Determine the [X, Y] coordinate at the center of the cell enclosing the given text.  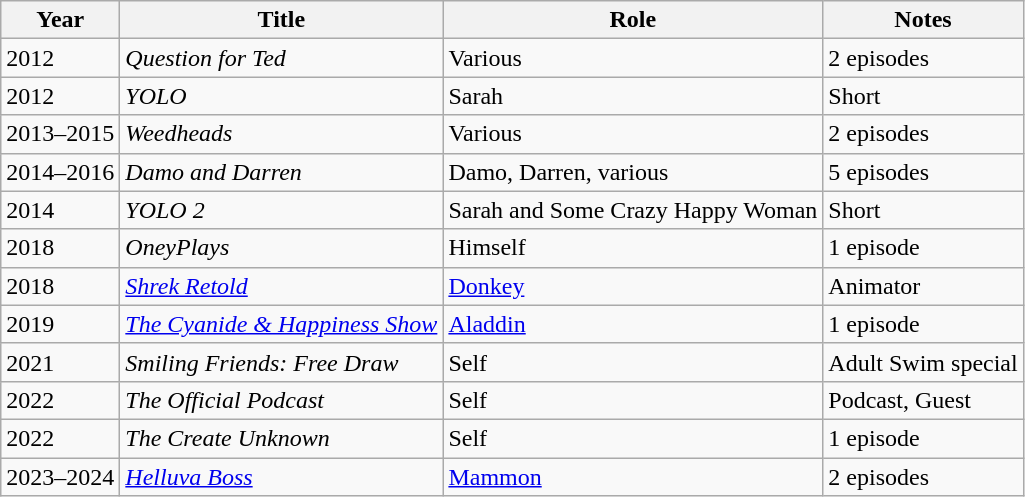
Question for Ted [282, 58]
Damo, Darren, various [633, 172]
Year [60, 20]
2014 [60, 210]
2023–2024 [60, 477]
Shrek Retold [282, 286]
Donkey [633, 286]
5 episodes [923, 172]
Helluva Boss [282, 477]
2021 [60, 362]
2019 [60, 324]
Weedheads [282, 134]
Title [282, 20]
Damo and Darren [282, 172]
Smiling Friends: Free Draw [282, 362]
Adult Swim special [923, 362]
Notes [923, 20]
OneyPlays [282, 248]
Role [633, 20]
Mammon [633, 477]
Sarah [633, 96]
Sarah and Some Crazy Happy Woman [633, 210]
Aladdin [633, 324]
Himself [633, 248]
Podcast, Guest [923, 400]
The Official Podcast [282, 400]
Animator [923, 286]
YOLO [282, 96]
The Create Unknown [282, 438]
2014–2016 [60, 172]
The Cyanide & Happiness Show [282, 324]
2013–2015 [60, 134]
YOLO 2 [282, 210]
